From the cell containing the given text, extract its center point as [X, Y] coordinate. 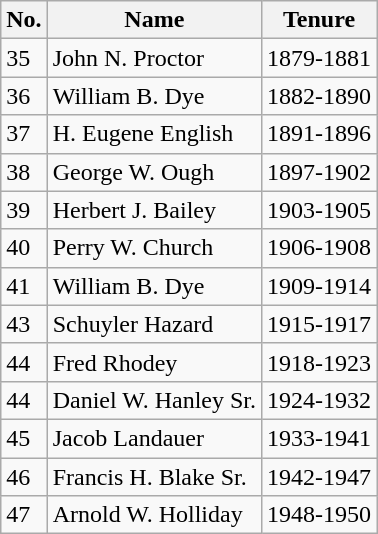
41 [24, 286]
47 [24, 515]
36 [24, 96]
No. [24, 20]
George W. Ough [154, 172]
John N. Proctor [154, 58]
Jacob Landauer [154, 438]
1882-1890 [320, 96]
38 [24, 172]
1906-1908 [320, 248]
1918-1923 [320, 362]
40 [24, 248]
1903-1905 [320, 210]
1891-1896 [320, 134]
Arnold W. Holliday [154, 515]
H. Eugene English [154, 134]
Schuyler Hazard [154, 324]
Tenure [320, 20]
1942-1947 [320, 477]
1948-1950 [320, 515]
35 [24, 58]
Fred Rhodey [154, 362]
39 [24, 210]
43 [24, 324]
1915-1917 [320, 324]
1924-1932 [320, 400]
Perry W. Church [154, 248]
37 [24, 134]
Herbert J. Bailey [154, 210]
1879-1881 [320, 58]
Daniel W. Hanley Sr. [154, 400]
Name [154, 20]
1933-1941 [320, 438]
1897-1902 [320, 172]
Francis H. Blake Sr. [154, 477]
46 [24, 477]
1909-1914 [320, 286]
45 [24, 438]
